Search for the cell housing the specified text and yield its (X, Y) center coordinate. 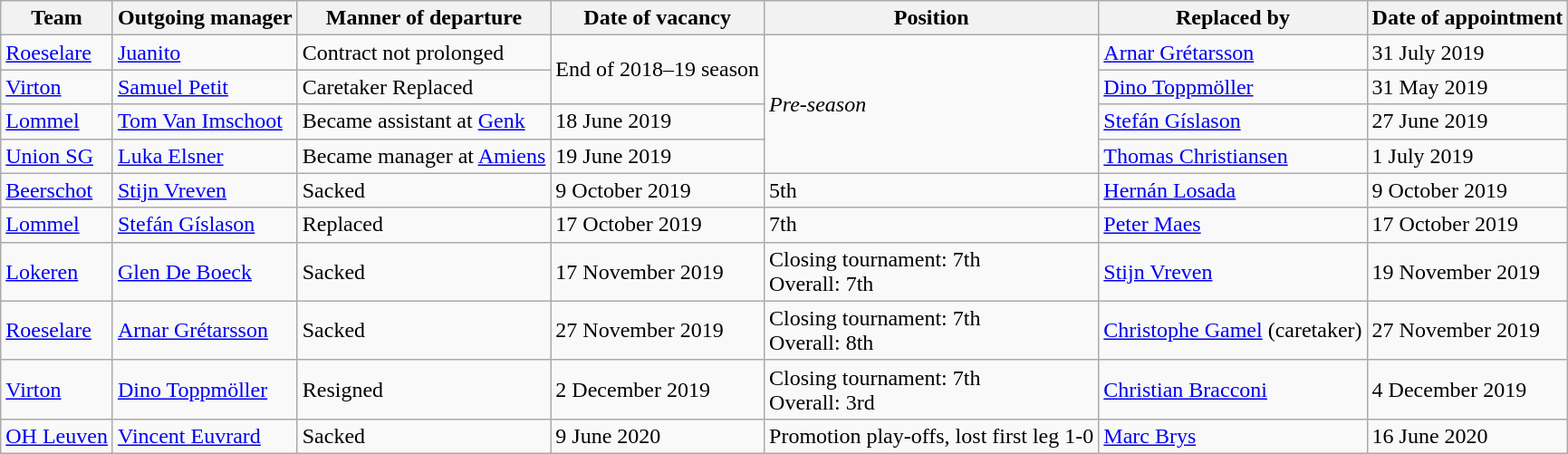
Closing tournament: 7th Overall: 3rd (931, 390)
Hernán Losada (1233, 190)
Became manager at Amiens (424, 156)
Resigned (424, 390)
2 December 2019 (658, 390)
31 May 2019 (1467, 87)
Team (57, 18)
9 June 2020 (658, 436)
19 June 2019 (658, 156)
Luka Elsner (205, 156)
Peter Maes (1233, 225)
Lokeren (57, 272)
Union SG (57, 156)
End of 2018–19 season (658, 70)
Christophe Gamel (caretaker) (1233, 330)
Contract not prolonged (424, 53)
16 June 2020 (1467, 436)
Became assistant at Genk (424, 121)
Beerschot (57, 190)
Christian Bracconi (1233, 390)
19 November 2019 (1467, 272)
Promotion play-offs, lost first leg 1-0 (931, 436)
Glen De Boeck (205, 272)
OH Leuven (57, 436)
Thomas Christiansen (1233, 156)
Manner of departure (424, 18)
Juanito (205, 53)
Tom Van Imschoot (205, 121)
17 November 2019 (658, 272)
Pre-season (931, 104)
Marc Brys (1233, 436)
Date of vacancy (658, 18)
27 June 2019 (1467, 121)
7th (931, 225)
Caretaker Replaced (424, 87)
Replaced (424, 225)
Closing tournament: 7th Overall: 8th (931, 330)
5th (931, 190)
Position (931, 18)
Samuel Petit (205, 87)
Vincent Euvrard (205, 436)
1 July 2019 (1467, 156)
Outgoing manager (205, 18)
31 July 2019 (1467, 53)
Replaced by (1233, 18)
Date of appointment (1467, 18)
4 December 2019 (1467, 390)
18 June 2019 (658, 121)
Closing tournament: 7th Overall: 7th (931, 272)
